Search for the cell housing the specified text and yield its (X, Y) center coordinate. 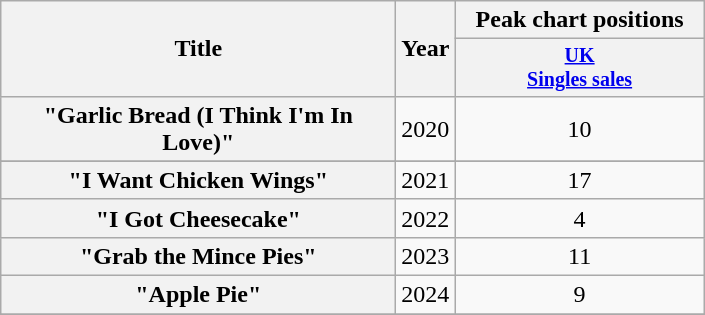
"I Want Chicken Wings" (198, 180)
2023 (426, 256)
2020 (426, 128)
Year (426, 49)
UK Singles sales (580, 68)
2022 (426, 218)
"I Got Cheesecake" (198, 218)
4 (580, 218)
2021 (426, 180)
17 (580, 180)
Title (198, 49)
"Grab the Mince Pies" (198, 256)
"Garlic Bread (I Think I'm In Love)" (198, 128)
Peak chart positions (580, 20)
2024 (426, 295)
11 (580, 256)
"Apple Pie" (198, 295)
10 (580, 128)
9 (580, 295)
